From the cell containing the given text, extract its center point as (x, y) coordinate. 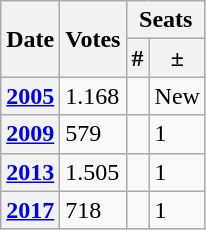
1.505 (93, 172)
Seats (166, 20)
± (177, 58)
1.168 (93, 96)
Date (30, 39)
718 (93, 210)
2005 (30, 96)
2013 (30, 172)
Votes (93, 39)
579 (93, 134)
2009 (30, 134)
New (177, 96)
# (138, 58)
2017 (30, 210)
